Determine the [X, Y] coordinate at the center of the cell enclosing the given text.  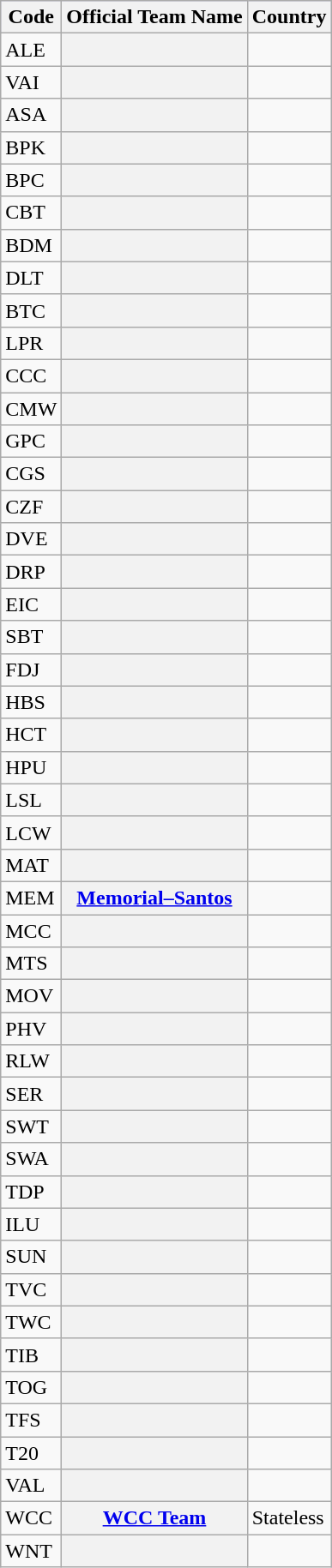
SWT [31, 1126]
RLW [31, 1061]
WNT [31, 1551]
PHV [31, 1029]
TIB [31, 1355]
MOV [31, 996]
BPK [31, 147]
Country [289, 17]
CZF [31, 507]
ASA [31, 115]
HBS [31, 702]
TFS [31, 1420]
MTS [31, 964]
TDP [31, 1192]
GPC [31, 442]
Memorial–Santos [154, 898]
DLT [31, 278]
BDM [31, 245]
LPR [31, 343]
MEM [31, 898]
MCC [31, 930]
FDJ [31, 670]
TVC [31, 1289]
Stateless [289, 1518]
TOG [31, 1387]
CGS [31, 474]
HCT [31, 735]
VAL [31, 1486]
ILU [31, 1224]
DRP [31, 572]
LSL [31, 800]
BPC [31, 180]
Official Team Name [154, 17]
BTC [31, 310]
HPU [31, 767]
DVE [31, 539]
Code [31, 17]
EIC [31, 604]
SBT [31, 637]
SER [31, 1094]
CCC [31, 375]
WCC [31, 1518]
CBT [31, 213]
ALE [31, 50]
MAT [31, 865]
CMW [31, 409]
TWC [31, 1322]
SUN [31, 1257]
T20 [31, 1453]
VAI [31, 82]
SWA [31, 1159]
WCC Team [154, 1518]
LCW [31, 832]
